For the text-containing cell, return its midpoint in [X, Y] coordinate format. 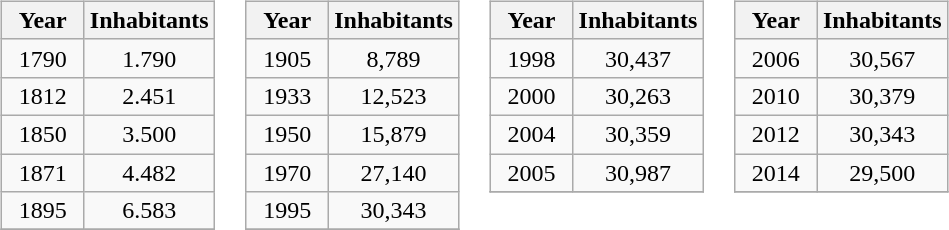
1.790 [149, 58]
2010 [776, 96]
30,359 [638, 134]
1933 [288, 96]
29,500 [882, 173]
2.451 [149, 96]
1905 [288, 58]
15,879 [394, 134]
2012 [776, 134]
2014 [776, 173]
1812 [42, 96]
2004 [532, 134]
1850 [42, 134]
30,379 [882, 96]
2005 [532, 173]
6.583 [149, 211]
1895 [42, 211]
30,263 [638, 96]
1970 [288, 173]
30,437 [638, 58]
12,523 [394, 96]
3.500 [149, 134]
4.482 [149, 173]
1995 [288, 211]
1950 [288, 134]
2006 [776, 58]
1998 [532, 58]
1790 [42, 58]
2000 [532, 96]
27,140 [394, 173]
30,987 [638, 173]
30,567 [882, 58]
1871 [42, 173]
8,789 [394, 58]
